Capture the cell that displays the provided text and extract its [x, y] central coordinate. 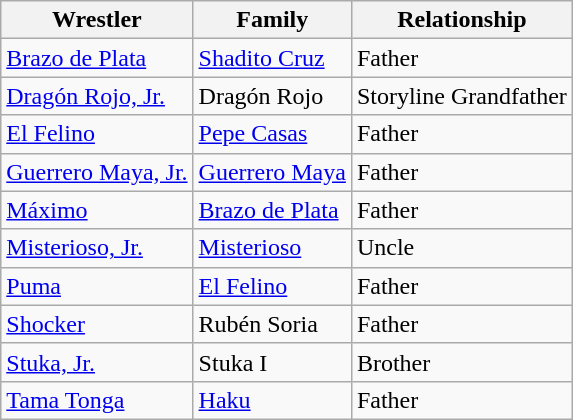
Rubén Soria [272, 324]
Misterioso [272, 248]
Tama Tonga [97, 400]
Storyline Grandfather [462, 96]
Stuka, Jr. [97, 362]
Family [272, 20]
Dragón Rojo, Jr. [97, 96]
Wrestler [97, 20]
Misterioso, Jr. [97, 248]
Guerrero Maya [272, 172]
Pepe Casas [272, 134]
Shadito Cruz [272, 58]
Shocker [97, 324]
Brother [462, 362]
Uncle [462, 248]
Haku [272, 400]
Máximo [97, 210]
Dragón Rojo [272, 96]
Puma [97, 286]
Stuka I [272, 362]
Relationship [462, 20]
Guerrero Maya, Jr. [97, 172]
